Return (x, y) of the center of cell containing provided text 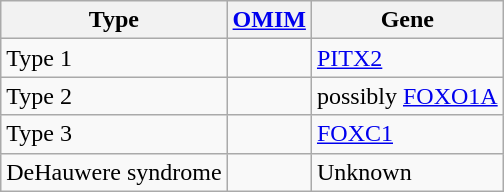
Type 1 (114, 58)
possibly FOXO1A (407, 96)
Type 3 (114, 134)
Gene (407, 20)
Type 2 (114, 96)
FOXC1 (407, 134)
Unknown (407, 172)
OMIM (269, 20)
PITX2 (407, 58)
DeHauwere syndrome (114, 172)
Type (114, 20)
